Provide the [X, Y] coordinate of the cell's center where the given text is located.  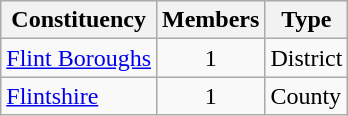
Type [306, 20]
Members [211, 20]
Constituency [79, 20]
County [306, 96]
Flintshire [79, 96]
District [306, 58]
Flint Boroughs [79, 58]
